Capture the cell that displays the provided text and extract its [X, Y] central coordinate. 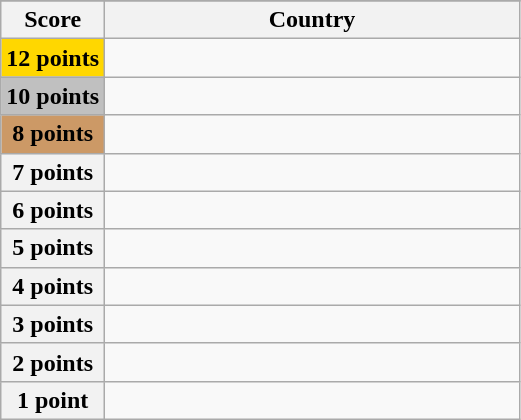
3 points [53, 324]
7 points [53, 172]
6 points [53, 210]
Country [312, 20]
2 points [53, 362]
8 points [53, 134]
4 points [53, 286]
12 points [53, 58]
Score [53, 20]
10 points [53, 96]
5 points [53, 248]
1 point [53, 400]
